Capture the cell that displays the provided text and extract its (X, Y) central coordinate. 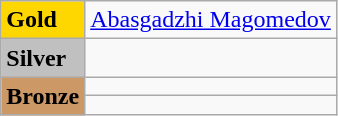
Gold (43, 20)
Abasgadzhi Magomedov (211, 20)
Bronze (43, 96)
Silver (43, 58)
